From the cell containing the given text, extract its center point as (x, y) coordinate. 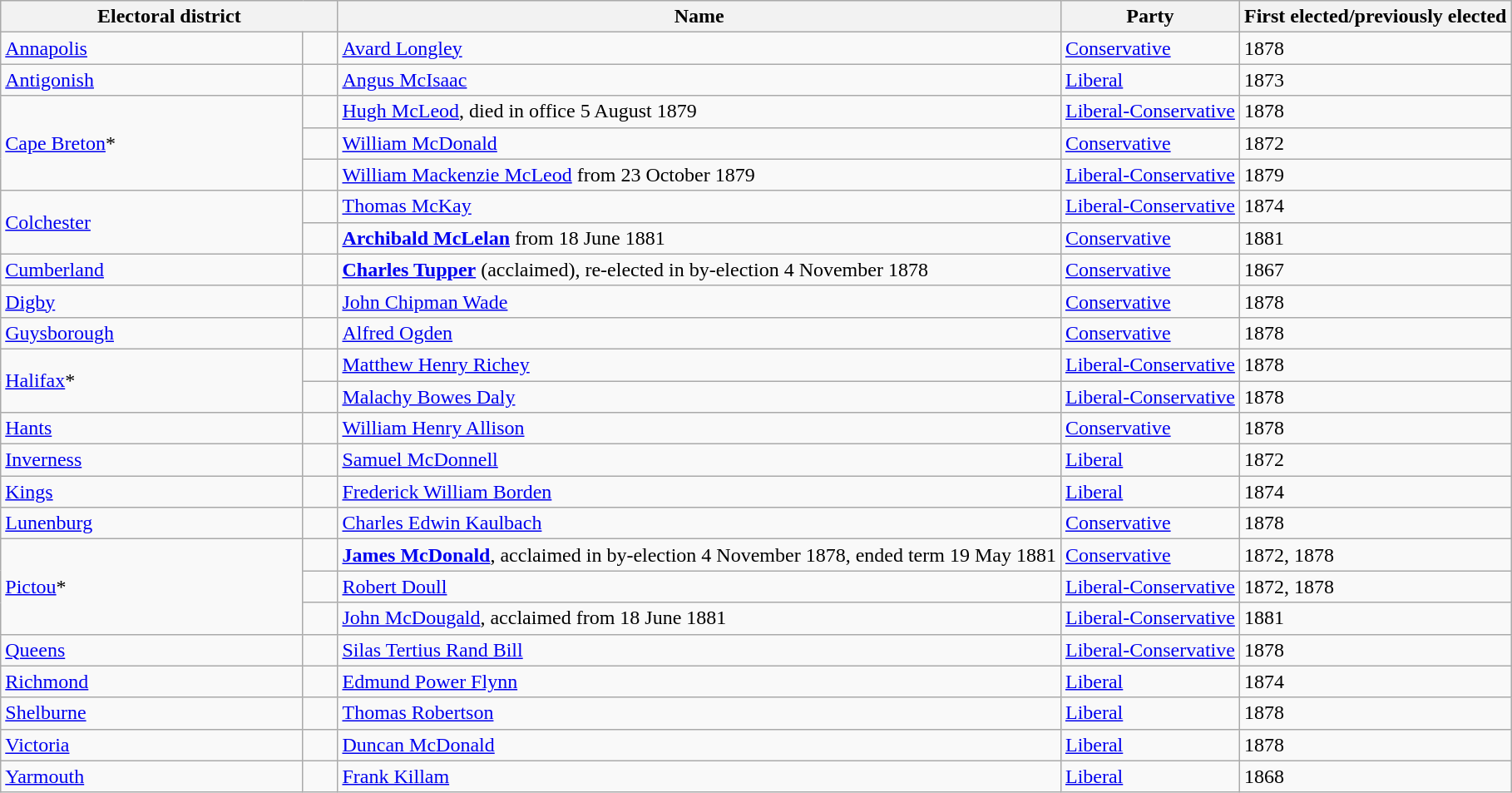
Silas Tertius Rand Bill (699, 650)
1867 (1376, 270)
Lunenburg (151, 523)
Alfred Ogden (699, 333)
1879 (1376, 175)
James McDonald, acclaimed in by-election 4 November 1878, ended term 19 May 1881 (699, 555)
Charles Tupper (acclaimed), re-elected in by-election 4 November 1878 (699, 270)
Antigonish (151, 80)
Kings (151, 492)
Malachy Bowes Daly (699, 397)
Victoria (151, 745)
William Mackenzie McLeod from 23 October 1879 (699, 175)
Colchester (151, 222)
Richmond (151, 681)
Annapolis (151, 48)
Matthew Henry Richey (699, 364)
William McDonald (699, 143)
Name (699, 17)
William Henry Allison (699, 429)
Queens (151, 650)
Avard Longley (699, 48)
Shelburne (151, 713)
John Chipman Wade (699, 301)
John McDougald, acclaimed from 18 June 1881 (699, 618)
Cumberland (151, 270)
Party (1149, 17)
1868 (1376, 776)
Archibald McLelan from 18 June 1881 (699, 238)
Cape Breton* (151, 143)
Digby (151, 301)
Samuel McDonnell (699, 460)
Duncan McDonald (699, 745)
Thomas Robertson (699, 713)
Halifax* (151, 380)
Frank Killam (699, 776)
First elected/previously elected (1376, 17)
Angus McIsaac (699, 80)
Inverness (151, 460)
Thomas McKay (699, 206)
Hugh McLeod, died in office 5 August 1879 (699, 112)
Charles Edwin Kaulbach (699, 523)
Hants (151, 429)
Guysborough (151, 333)
1873 (1376, 80)
Frederick William Borden (699, 492)
Electoral district (170, 17)
Pictou* (151, 587)
Yarmouth (151, 776)
Edmund Power Flynn (699, 681)
Robert Doull (699, 587)
